Extract the (X, Y) coordinate from the center of the cell holding the provided text.  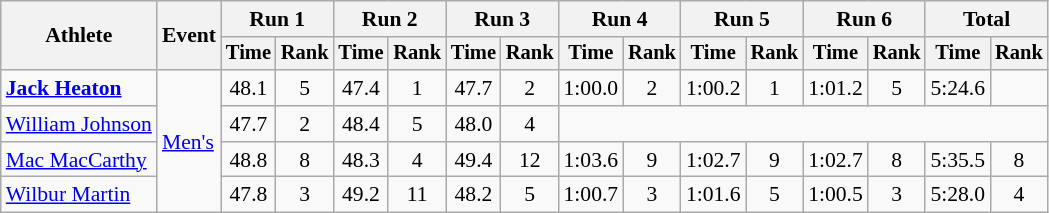
Total (986, 19)
Run 3 (502, 19)
Mac MacCarthy (79, 160)
Run 1 (277, 19)
Men's (189, 141)
Wilbur Martin (79, 195)
48.8 (248, 160)
48.4 (362, 124)
48.0 (474, 124)
Event (189, 36)
47.8 (248, 195)
William Johnson (79, 124)
5:28.0 (958, 195)
1:00.7 (592, 195)
11 (417, 195)
1:01.2 (836, 88)
5:24.6 (958, 88)
48.3 (362, 160)
1:01.6 (714, 195)
1:03.6 (592, 160)
49.4 (474, 160)
1:00.0 (592, 88)
Run 5 (742, 19)
48.2 (474, 195)
Run 4 (620, 19)
47.4 (362, 88)
Run 6 (864, 19)
Jack Heaton (79, 88)
Athlete (79, 36)
49.2 (362, 195)
1:00.5 (836, 195)
Run 2 (390, 19)
1:00.2 (714, 88)
48.1 (248, 88)
5:35.5 (958, 160)
12 (530, 160)
